Pinpoint the cell where the given text exists, returning its (X, Y) midpoint coordinate. 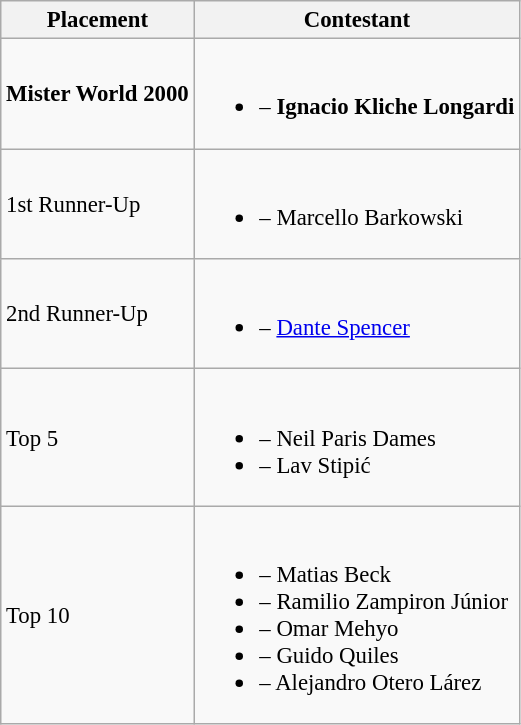
Placement (98, 20)
– Dante Spencer (357, 314)
– Marcello Barkowski (357, 204)
– Matias Beck – Ramilio Zampiron Júnior – Omar Mehyo – Guido Quiles – Alejandro Otero Lárez (357, 615)
Contestant (357, 20)
Top 10 (98, 615)
– Neil Paris Dames – Lav Stipić (357, 438)
– Ignacio Kliche Longardi (357, 94)
2nd Runner-Up (98, 314)
Top 5 (98, 438)
Mister World 2000 (98, 94)
1st Runner-Up (98, 204)
